Return the [x, y] coordinate for the center point of the cell that contains the specified text.  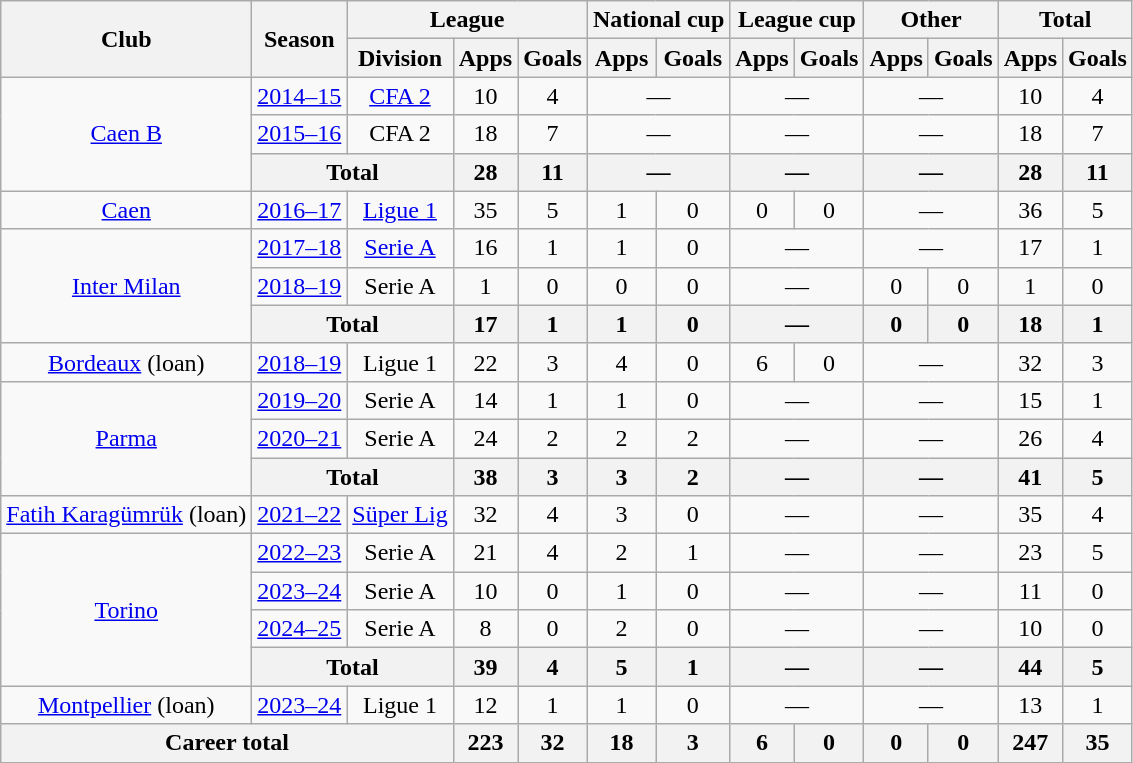
2017–18 [300, 248]
23 [1030, 553]
Süper Lig [400, 515]
2022–23 [300, 553]
247 [1030, 743]
24 [485, 438]
Fatih Karagümrük (loan) [126, 515]
2016–17 [300, 210]
41 [1030, 477]
8 [485, 629]
Montpellier (loan) [126, 705]
39 [485, 667]
22 [485, 362]
National cup [658, 20]
Caen [126, 210]
21 [485, 553]
2019–20 [300, 400]
2015–16 [300, 134]
2021–22 [300, 515]
Caen B [126, 134]
Torino [126, 610]
15 [1030, 400]
Other [931, 20]
38 [485, 477]
2014–15 [300, 96]
Season [300, 39]
2020–21 [300, 438]
223 [485, 743]
16 [485, 248]
Parma [126, 438]
36 [1030, 210]
Bordeaux (loan) [126, 362]
Inter Milan [126, 286]
13 [1030, 705]
Club [126, 39]
Career total [227, 743]
44 [1030, 667]
14 [485, 400]
12 [485, 705]
Division [400, 58]
26 [1030, 438]
2024–25 [300, 629]
League cup [797, 20]
League [468, 20]
